Return the [X, Y] coordinate for the center point of the cell that contains the specified text.  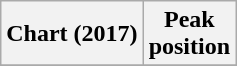
Chart (2017) [72, 34]
Peakposition [189, 34]
